Return (x, y) of the center of cell containing provided text 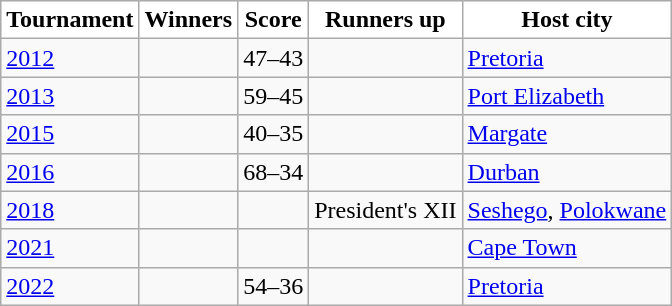
59–45 (274, 96)
2016 (70, 172)
68–34 (274, 172)
2015 (70, 134)
54–36 (274, 286)
2018 (70, 210)
President's XII (386, 210)
Runners up (386, 20)
Cape Town (567, 248)
Seshego, Polokwane (567, 210)
47–43 (274, 58)
2013 (70, 96)
2022 (70, 286)
2021 (70, 248)
Tournament (70, 20)
2012 (70, 58)
40–35 (274, 134)
Margate (567, 134)
Durban (567, 172)
Port Elizabeth (567, 96)
Score (274, 20)
Host city (567, 20)
Winners (188, 20)
